Return (X, Y) of the center of cell containing provided text 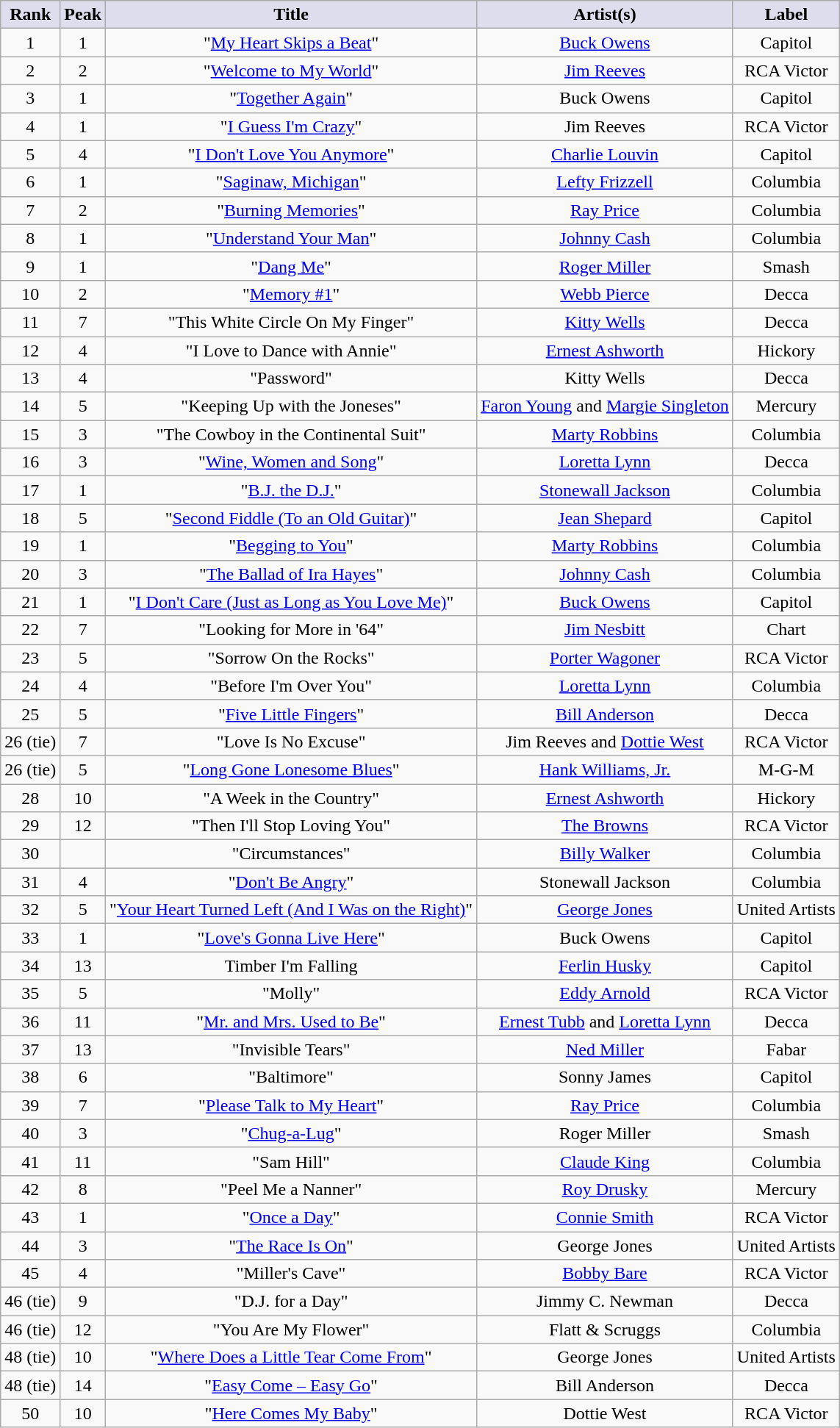
25 (31, 714)
Webb Pierce (606, 294)
"Begging to You" (291, 546)
Title (291, 15)
"Wine, Women and Song" (291, 462)
"Chug-a-Lug" (291, 1133)
Jim Nesbitt (606, 630)
Connie Smith (606, 1217)
"Peel Me a Nanner" (291, 1189)
Chart (786, 630)
"Welcome to My World" (291, 71)
Porter Wagoner (606, 658)
20 (31, 574)
32 (31, 910)
19 (31, 546)
"Sorrow On the Rocks" (291, 658)
16 (31, 462)
"Circumstances" (291, 854)
"I Don't Love You Anymore" (291, 154)
23 (31, 658)
"Please Talk to My Heart" (291, 1105)
"B.J. the D.J." (291, 490)
"Looking for More in '64" (291, 630)
"This White Circle On My Finger" (291, 322)
"The Race Is On" (291, 1246)
"D.J. for a Day" (291, 1302)
Rank (31, 15)
50 (31, 1413)
"Password" (291, 378)
"Keeping Up with the Joneses" (291, 406)
"Then I'll Stop Loving You" (291, 826)
M-G-M (786, 769)
17 (31, 490)
31 (31, 882)
"Your Heart Turned Left (And I Was on the Right)" (291, 910)
Hank Williams, Jr. (606, 769)
Jim Reeves and Dottie West (606, 742)
21 (31, 602)
34 (31, 966)
44 (31, 1246)
"Second Fiddle (To an Old Guitar)" (291, 518)
"You Are My Flower" (291, 1330)
Billy Walker (606, 854)
"Before I'm Over You" (291, 686)
37 (31, 1050)
39 (31, 1105)
Charlie Louvin (606, 154)
33 (31, 938)
"Once a Day" (291, 1217)
"Easy Come – Easy Go" (291, 1385)
"Invisible Tears" (291, 1050)
43 (31, 1217)
"Understand Your Man" (291, 238)
"Sam Hill" (291, 1161)
35 (31, 994)
Faron Young and Margie Singleton (606, 406)
Ned Miller (606, 1050)
Eddy Arnold (606, 994)
Jean Shepard (606, 518)
42 (31, 1189)
Roy Drusky (606, 1189)
Fabar (786, 1050)
40 (31, 1133)
Flatt & Scruggs (606, 1330)
Lefty Frizzell (606, 182)
"Mr. and Mrs. Used to Be" (291, 1022)
"The Ballad of Ira Hayes" (291, 574)
28 (31, 797)
Ferlin Husky (606, 966)
Jimmy C. Newman (606, 1302)
"I Don't Care (Just as Long as You Love Me)" (291, 602)
Bobby Bare (606, 1274)
"Memory #1" (291, 294)
36 (31, 1022)
"Molly" (291, 994)
"Don't Be Angry" (291, 882)
30 (31, 854)
"Love Is No Excuse" (291, 742)
The Browns (606, 826)
Label (786, 15)
"I Love to Dance with Annie" (291, 351)
Ernest Tubb and Loretta Lynn (606, 1022)
38 (31, 1077)
"Love's Gonna Live Here" (291, 938)
41 (31, 1161)
15 (31, 434)
Timber I'm Falling (291, 966)
"I Guess I'm Crazy" (291, 126)
Sonny James (606, 1077)
"Where Does a Little Tear Come From" (291, 1357)
Claude King (606, 1161)
"Baltimore" (291, 1077)
"Burning Memories" (291, 210)
"Together Again" (291, 98)
"My Heart Skips a Beat" (291, 43)
"Five Little Fingers" (291, 714)
29 (31, 826)
"Here Comes My Baby" (291, 1413)
Peak (83, 15)
"Dang Me" (291, 266)
Dottie West (606, 1413)
"The Cowboy in the Continental Suit" (291, 434)
24 (31, 686)
Artist(s) (606, 15)
"A Week in the Country" (291, 797)
"Long Gone Lonesome Blues" (291, 769)
"Miller's Cave" (291, 1274)
18 (31, 518)
45 (31, 1274)
"Saginaw, Michigan" (291, 182)
22 (31, 630)
